Determine the [X, Y] coordinate at the center of the cell enclosing the given text.  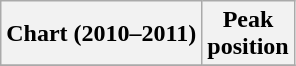
Chart (2010–2011) [102, 34]
Peakposition [248, 34]
